Return the (X, Y) coordinate for the center point of the cell that contains the specified text.  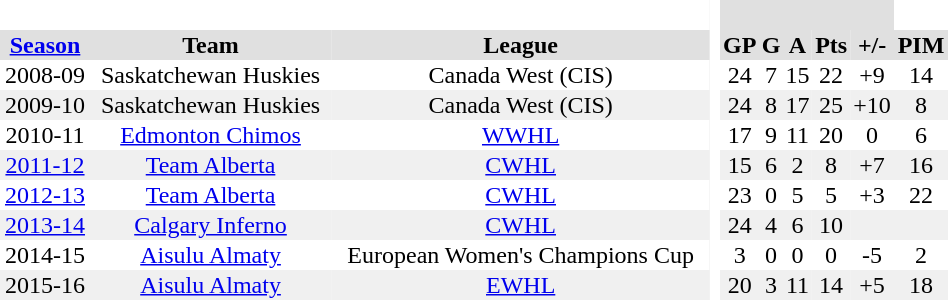
+9 (872, 75)
GP (740, 45)
25 (831, 105)
2013-14 (45, 225)
2012-13 (45, 195)
Edmonton Chimos (210, 135)
G (771, 45)
WWHL (520, 135)
2014-15 (45, 255)
18 (921, 285)
2010-11 (45, 135)
EWHL (520, 285)
Pts (831, 45)
2015-16 (45, 285)
Season (45, 45)
+3 (872, 195)
+7 (872, 165)
16 (921, 165)
2009-10 (45, 105)
9 (771, 135)
+5 (872, 285)
+/- (872, 45)
PIM (921, 45)
-5 (872, 255)
+10 (872, 105)
7 (771, 75)
23 (740, 195)
League (520, 45)
Team (210, 45)
2011-12 (45, 165)
A (798, 45)
10 (831, 225)
2008-09 (45, 75)
4 (771, 225)
Calgary Inferno (210, 225)
European Women's Champions Cup (520, 255)
